Capture the cell that displays the provided text and extract its (x, y) central coordinate. 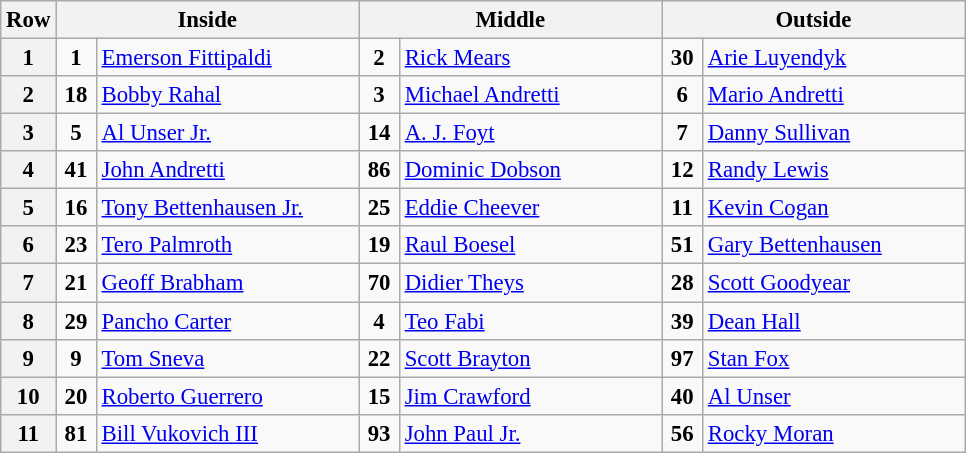
70 (380, 283)
Rick Mears (530, 58)
Geoff Brabham (227, 283)
15 (380, 396)
93 (380, 433)
10 (28, 396)
81 (76, 433)
41 (76, 170)
A. J. Foyt (530, 133)
21 (76, 283)
97 (682, 358)
40 (682, 396)
56 (682, 433)
John Paul Jr. (530, 433)
Didier Theys (530, 283)
Teo Fabi (530, 321)
Emerson Fittipaldi (227, 58)
39 (682, 321)
Al Unser (833, 396)
Al Unser Jr. (227, 133)
Tom Sneva (227, 358)
Arie Luyendyk (833, 58)
Kevin Cogan (833, 208)
Gary Bettenhausen (833, 245)
86 (380, 170)
Tero Palmroth (227, 245)
12 (682, 170)
Outside (814, 20)
51 (682, 245)
Dean Hall (833, 321)
Row (28, 20)
Bobby Rahal (227, 95)
14 (380, 133)
18 (76, 95)
Tony Bettenhausen Jr. (227, 208)
23 (76, 245)
25 (380, 208)
Pancho Carter (227, 321)
Dominic Dobson (530, 170)
Scott Goodyear (833, 283)
Middle (510, 20)
Scott Brayton (530, 358)
28 (682, 283)
Jim Crawford (530, 396)
Raul Boesel (530, 245)
16 (76, 208)
Eddie Cheever (530, 208)
19 (380, 245)
Danny Sullivan (833, 133)
Michael Andretti (530, 95)
Randy Lewis (833, 170)
Stan Fox (833, 358)
Mario Andretti (833, 95)
20 (76, 396)
22 (380, 358)
Inside (208, 20)
Roberto Guerrero (227, 396)
29 (76, 321)
John Andretti (227, 170)
Rocky Moran (833, 433)
30 (682, 58)
8 (28, 321)
Bill Vukovich III (227, 433)
